Find where the given text appears and provide that cell's center as (x, y) coordinate. 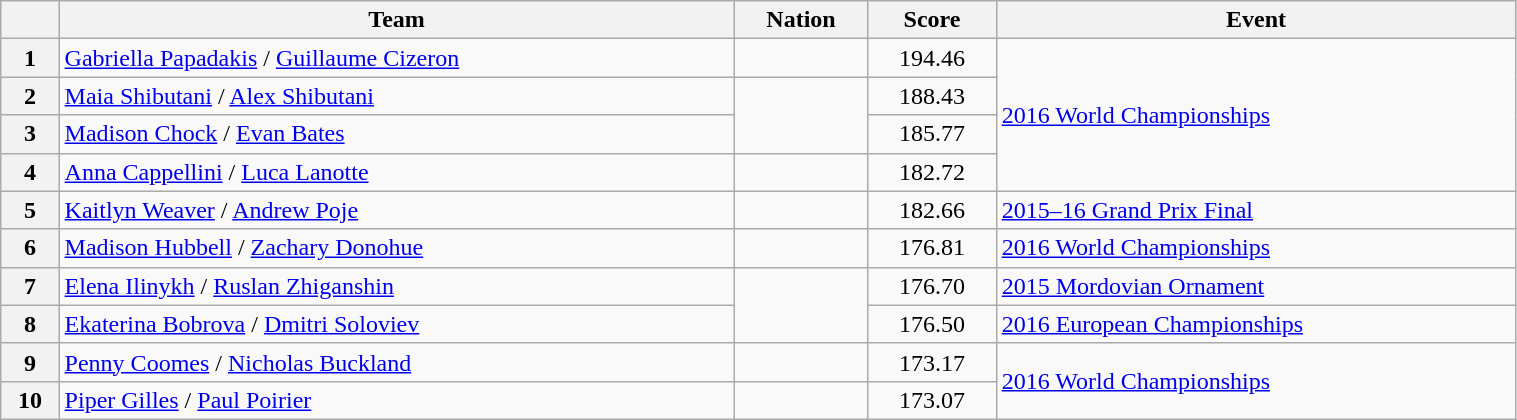
Gabriella Papadakis / Guillaume Cizeron (396, 58)
Madison Hubbell / Zachary Donohue (396, 248)
Ekaterina Bobrova / Dmitri Soloviev (396, 324)
Madison Chock / Evan Bates (396, 134)
Kaitlyn Weaver / Andrew Poje (396, 210)
1 (30, 58)
Elena Ilinykh / Ruslan Zhiganshin (396, 286)
173.07 (932, 400)
176.50 (932, 324)
Event (1256, 20)
182.72 (932, 172)
Piper Gilles / Paul Poirier (396, 400)
2015 Mordovian Ornament (1256, 286)
2015–16 Grand Prix Final (1256, 210)
176.81 (932, 248)
188.43 (932, 96)
2016 European Championships (1256, 324)
10 (30, 400)
9 (30, 362)
185.77 (932, 134)
Score (932, 20)
Team (396, 20)
5 (30, 210)
2 (30, 96)
7 (30, 286)
Penny Coomes / Nicholas Buckland (396, 362)
Maia Shibutani / Alex Shibutani (396, 96)
173.17 (932, 362)
4 (30, 172)
6 (30, 248)
Nation (801, 20)
8 (30, 324)
182.66 (932, 210)
3 (30, 134)
176.70 (932, 286)
194.46 (932, 58)
Anna Cappellini / Luca Lanotte (396, 172)
